Pinpoint the cell where the given text exists, returning its (x, y) midpoint coordinate. 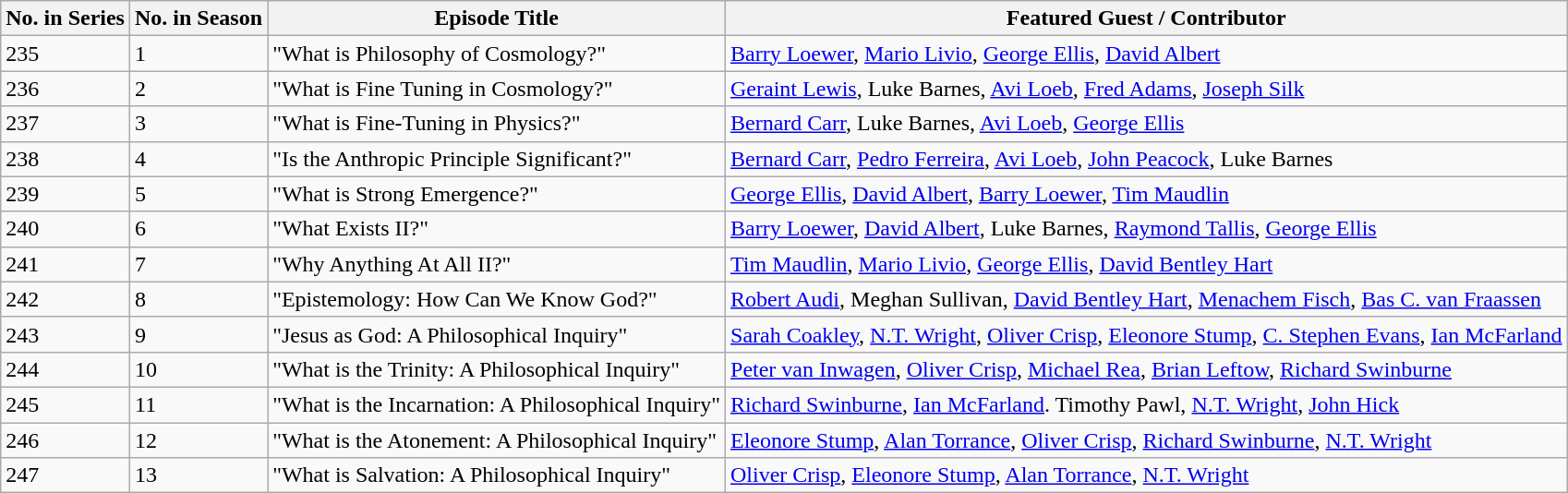
"What is the Trinity: A Philosophical Inquiry" (497, 369)
"What is Fine-Tuning in Physics?" (497, 124)
Oliver Crisp, Eleonore Stump, Alan Torrance, N.T. Wright (1147, 475)
"What is Fine Tuning in Cosmology?" (497, 89)
"Is the Anthropic Principle Significant?" (497, 159)
"Why Anything At All II?" (497, 264)
George Ellis, David Albert, Barry Loewer, Tim Maudlin (1147, 194)
243 (66, 334)
242 (66, 299)
235 (66, 54)
9 (198, 334)
1 (198, 54)
244 (66, 369)
Episode Title (497, 18)
Peter van Inwagen, Oliver Crisp, Michael Rea, Brian Leftow, Richard Swinburne (1147, 369)
3 (198, 124)
245 (66, 404)
241 (66, 264)
12 (198, 440)
237 (66, 124)
Barry Loewer, Mario Livio, George Ellis, David Albert (1147, 54)
5 (198, 194)
6 (198, 229)
246 (66, 440)
2 (198, 89)
247 (66, 475)
Robert Audi, Meghan Sullivan, David Bentley Hart, Menachem Fisch, Bas C. van Fraassen (1147, 299)
Barry Loewer, David Albert, Luke Barnes, Raymond Tallis, George Ellis (1147, 229)
236 (66, 89)
Tim Maudlin, Mario Livio, George Ellis, David Bentley Hart (1147, 264)
238 (66, 159)
10 (198, 369)
240 (66, 229)
Eleonore Stump, Alan Torrance, Oliver Crisp, Richard Swinburne, N.T. Wright (1147, 440)
Geraint Lewis, Luke Barnes, Avi Loeb, Fred Adams, Joseph Silk (1147, 89)
No. in Season (198, 18)
13 (198, 475)
Featured Guest / Contributor (1147, 18)
Bernard Carr, Luke Barnes, Avi Loeb, George Ellis (1147, 124)
"Jesus as God: A Philosophical Inquiry" (497, 334)
"What is Strong Emergence?" (497, 194)
8 (198, 299)
No. in Series (66, 18)
4 (198, 159)
"Epistemology: How Can We Know God?" (497, 299)
239 (66, 194)
"What Exists II?" (497, 229)
11 (198, 404)
Bernard Carr, Pedro Ferreira, Avi Loeb, John Peacock, Luke Barnes (1147, 159)
"What is the Atonement: A Philosophical Inquiry" (497, 440)
7 (198, 264)
"What is Philosophy of Cosmology?" (497, 54)
"What is the Incarnation: A Philosophical Inquiry" (497, 404)
Richard Swinburne, Ian McFarland. Timothy Pawl, N.T. Wright, John Hick (1147, 404)
Sarah Coakley, N.T. Wright, Oliver Crisp, Eleonore Stump, C. Stephen Evans, Ian McFarland (1147, 334)
"What is Salvation: A Philosophical Inquiry" (497, 475)
